Search for the cell housing the specified text and yield its [x, y] center coordinate. 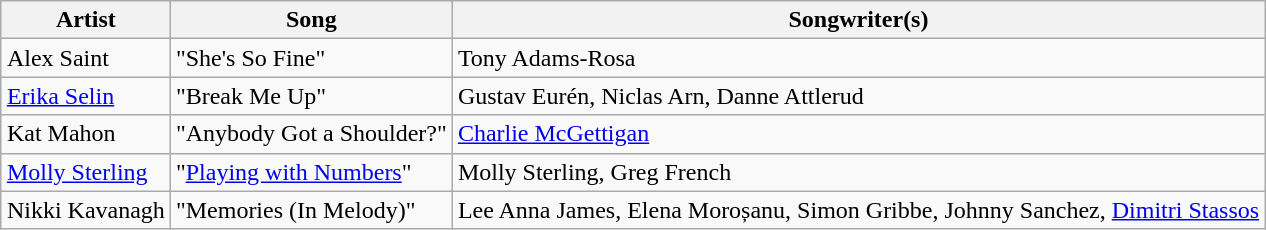
Charlie McGettigan [858, 134]
Kat Mahon [86, 134]
"Break Me Up" [311, 96]
Erika Selin [86, 96]
Songwriter(s) [858, 20]
Alex Saint [86, 58]
"Anybody Got a Shoulder?" [311, 134]
"Memories (In Melody)" [311, 210]
Nikki Kavanagh [86, 210]
Molly Sterling, Greg French [858, 172]
Artist [86, 20]
Song [311, 20]
Molly Sterling [86, 172]
Lee Anna James, Elena Moroșanu, Simon Gribbe, Johnny Sanchez, Dimitri Stassos [858, 210]
"She's So Fine" [311, 58]
Tony Adams-Rosa [858, 58]
Gustav Eurén, Niclas Arn, Danne Attlerud [858, 96]
"Playing with Numbers" [311, 172]
